From the cell containing the given text, extract its center point as [x, y] coordinate. 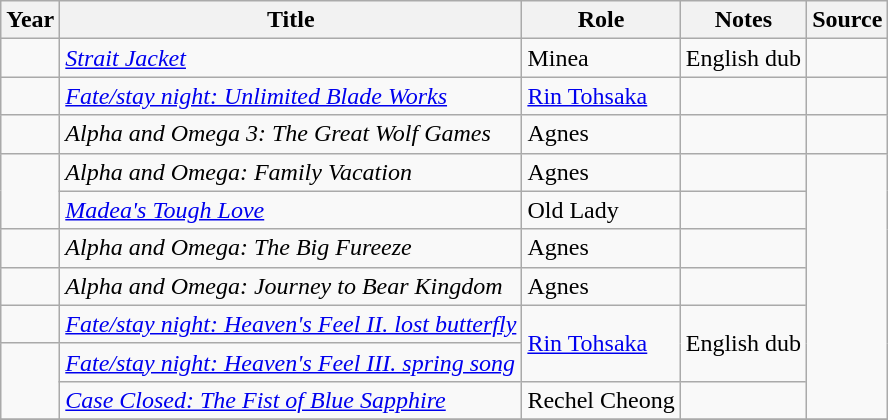
Case Closed: The Fist of Blue Sapphire [291, 400]
Strait Jacket [291, 58]
Alpha and Omega: Family Vacation [291, 172]
Fate/stay night: Unlimited Blade Works [291, 96]
Old Lady [601, 210]
Source [848, 20]
Role [601, 20]
Year [30, 20]
Alpha and Omega: Journey to Bear Kingdom [291, 286]
Notes [743, 20]
Fate/stay night: Heaven's Feel II. lost butterfly [291, 324]
Alpha and Omega 3: The Great Wolf Games [291, 134]
Minea [601, 58]
Title [291, 20]
Madea's Tough Love [291, 210]
Alpha and Omega: The Big Fureeze [291, 248]
Fate/stay night: Heaven's Feel III. spring song [291, 362]
Rechel Cheong [601, 400]
